Find where the given text appears and provide that cell's center as (X, Y) coordinate. 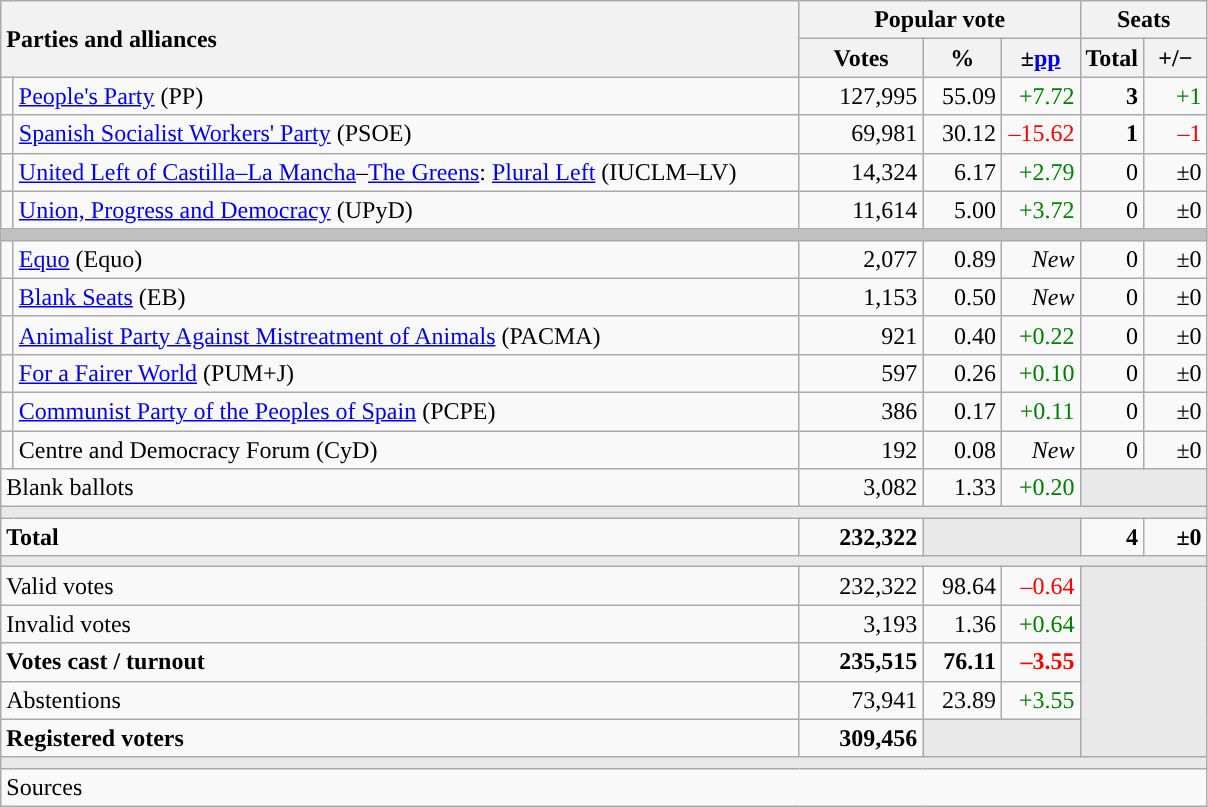
+0.10 (1040, 373)
30.12 (962, 134)
Popular vote (940, 20)
0.50 (962, 297)
+7.72 (1040, 96)
+0.11 (1040, 411)
0.17 (962, 411)
6.17 (962, 172)
192 (861, 449)
597 (861, 373)
Invalid votes (400, 624)
73,941 (861, 700)
Blank Seats (EB) (406, 297)
% (962, 58)
14,324 (861, 172)
0.89 (962, 259)
±pp (1040, 58)
Sources (604, 787)
+0.64 (1040, 624)
2,077 (861, 259)
–0.64 (1040, 586)
Valid votes (400, 586)
For a Fairer World (PUM+J) (406, 373)
+3.72 (1040, 210)
0.40 (962, 335)
55.09 (962, 96)
Parties and alliances (400, 39)
Communist Party of the Peoples of Spain (PCPE) (406, 411)
Centre and Democracy Forum (CyD) (406, 449)
98.64 (962, 586)
–15.62 (1040, 134)
69,981 (861, 134)
3,193 (861, 624)
Blank ballots (400, 488)
+2.79 (1040, 172)
Seats (1144, 20)
0.26 (962, 373)
1.33 (962, 488)
United Left of Castilla–La Mancha–The Greens: Plural Left (IUCLM–LV) (406, 172)
Abstentions (400, 700)
Registered voters (400, 738)
127,995 (861, 96)
386 (861, 411)
1 (1112, 134)
3 (1112, 96)
+1 (1176, 96)
309,456 (861, 738)
5.00 (962, 210)
Union, Progress and Democracy (UPyD) (406, 210)
1.36 (962, 624)
0.08 (962, 449)
–3.55 (1040, 662)
+/− (1176, 58)
4 (1112, 537)
235,515 (861, 662)
Equo (Equo) (406, 259)
11,614 (861, 210)
23.89 (962, 700)
Animalist Party Against Mistreatment of Animals (PACMA) (406, 335)
+0.22 (1040, 335)
+0.20 (1040, 488)
76.11 (962, 662)
Spanish Socialist Workers' Party (PSOE) (406, 134)
–1 (1176, 134)
1,153 (861, 297)
People's Party (PP) (406, 96)
Votes cast / turnout (400, 662)
+3.55 (1040, 700)
921 (861, 335)
3,082 (861, 488)
Votes (861, 58)
